Output the (X, Y) coordinate of the center of the cell containing the given text.  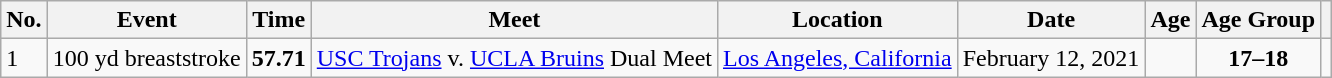
February 12, 2021 (1051, 58)
Date (1051, 20)
57.71 (278, 58)
1 (24, 58)
Meet (514, 20)
No. (24, 20)
Location (837, 20)
100 yd breaststroke (146, 58)
Event (146, 20)
Time (278, 20)
Age Group (1258, 20)
Age (1170, 20)
Los Angeles, California (837, 58)
17–18 (1258, 58)
USC Trojans v. UCLA Bruins Dual Meet (514, 58)
